Locate the cell with the specified text and output its (x, y) center coordinate. 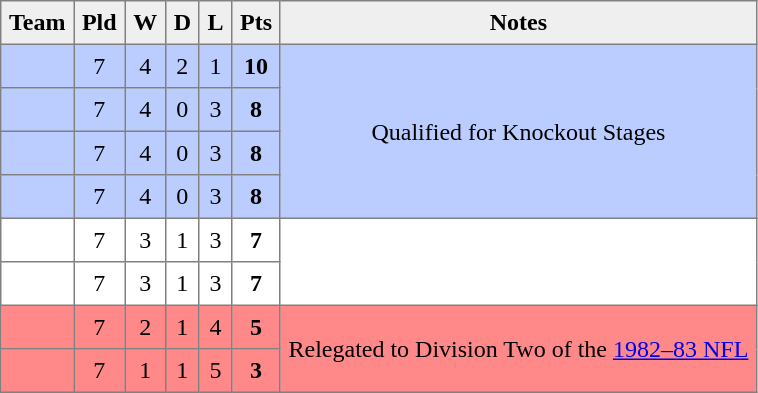
D (182, 23)
Relegated to Division Two of the 1982–83 NFL (518, 348)
W (145, 23)
Pld (100, 23)
L (216, 23)
Team (38, 23)
Notes (518, 23)
Qualified for Knockout Stages (518, 131)
Pts (256, 23)
10 (256, 66)
